Extract the [x, y] coordinate from the center of the cell holding the provided text.  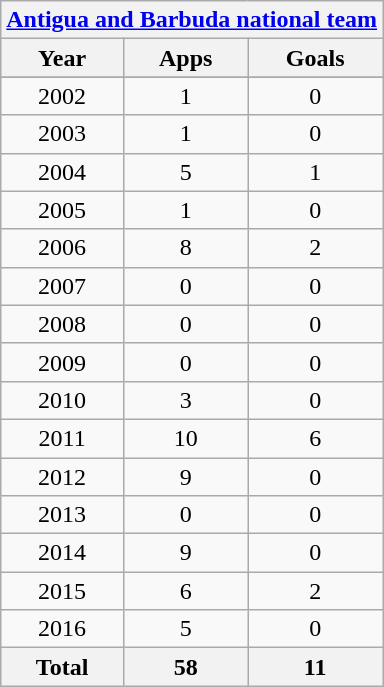
2013 [62, 515]
8 [185, 248]
2005 [62, 210]
58 [185, 667]
2002 [62, 96]
2014 [62, 553]
2003 [62, 134]
2006 [62, 248]
Total [62, 667]
10 [185, 438]
2015 [62, 591]
Apps [185, 58]
2008 [62, 324]
Antigua and Barbuda national team [192, 20]
2011 [62, 438]
Goals [316, 58]
2009 [62, 362]
2007 [62, 286]
2004 [62, 172]
3 [185, 400]
Year [62, 58]
2016 [62, 629]
2012 [62, 477]
11 [316, 667]
2010 [62, 400]
